Return the [x, y] coordinate for the center point of the cell that contains the specified text.  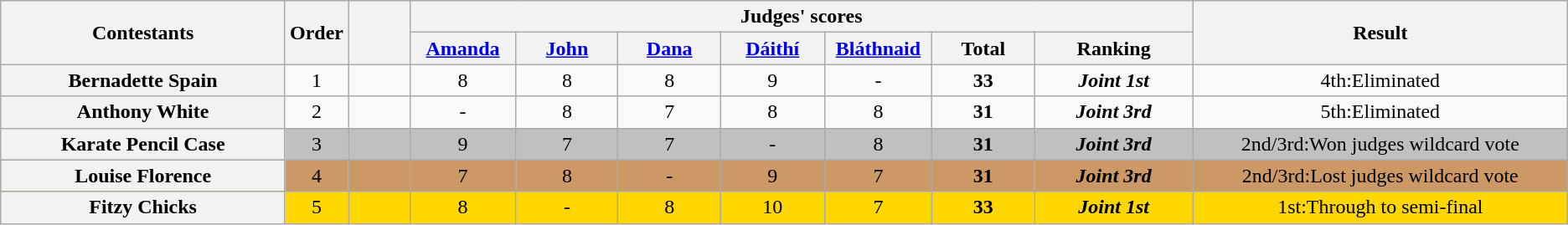
4th:Eliminated [1380, 80]
2nd/3rd:Won judges wildcard vote [1380, 144]
5 [317, 207]
Amanda [462, 49]
5th:Eliminated [1380, 112]
Contestants [143, 33]
Result [1380, 33]
Anthony White [143, 112]
10 [772, 207]
Bláthnaid [878, 49]
Total [983, 49]
Karate Pencil Case [143, 144]
2nd/3rd:Lost judges wildcard vote [1380, 176]
John [567, 49]
Judges' scores [801, 17]
Order [317, 33]
Ranking [1114, 49]
3 [317, 144]
Dáithí [772, 49]
Dana [669, 49]
Bernadette Spain [143, 80]
Louise Florence [143, 176]
4 [317, 176]
1 [317, 80]
Fitzy Chicks [143, 207]
1st:Through to semi-final [1380, 207]
2 [317, 112]
